Extract the (X, Y) coordinate from the center of the cell holding the provided text.  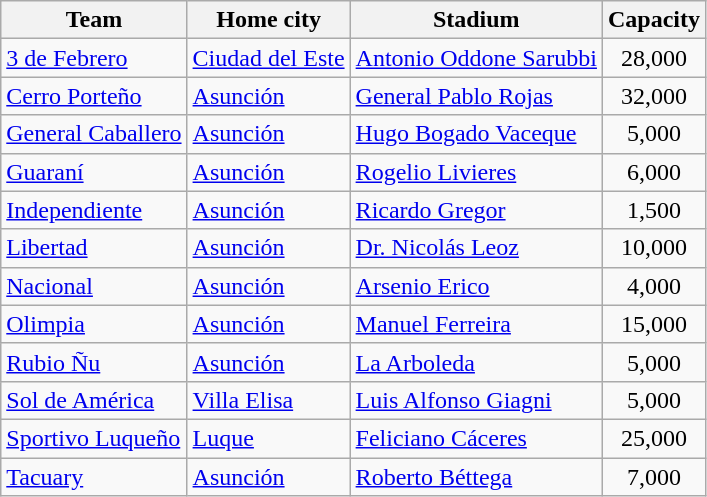
La Arboleda (476, 362)
32,000 (654, 96)
General Caballero (94, 134)
4,000 (654, 286)
Roberto Béttega (476, 477)
28,000 (654, 58)
Nacional (94, 286)
Antonio Oddone Sarubbi (476, 58)
Sol de América (94, 400)
Home city (268, 20)
Dr. Nicolás Leoz (476, 248)
6,000 (654, 172)
Ricardo Gregor (476, 210)
Team (94, 20)
Manuel Ferreira (476, 324)
Cerro Porteño (94, 96)
Sportivo Luqueño (94, 438)
Independiente (94, 210)
Stadium (476, 20)
General Pablo Rojas (476, 96)
10,000 (654, 248)
Rogelio Livieres (476, 172)
1,500 (654, 210)
15,000 (654, 324)
Libertad (94, 248)
Feliciano Cáceres (476, 438)
3 de Febrero (94, 58)
Guaraní (94, 172)
Villa Elisa (268, 400)
Luque (268, 438)
Luis Alfonso Giagni (476, 400)
Ciudad del Este (268, 58)
Hugo Bogado Vaceque (476, 134)
Olimpia (94, 324)
7,000 (654, 477)
Rubio Ñu (94, 362)
Capacity (654, 20)
25,000 (654, 438)
Tacuary (94, 477)
Arsenio Erico (476, 286)
